Scan for the cell matching the given text and deliver its (x, y) coordinate at center. 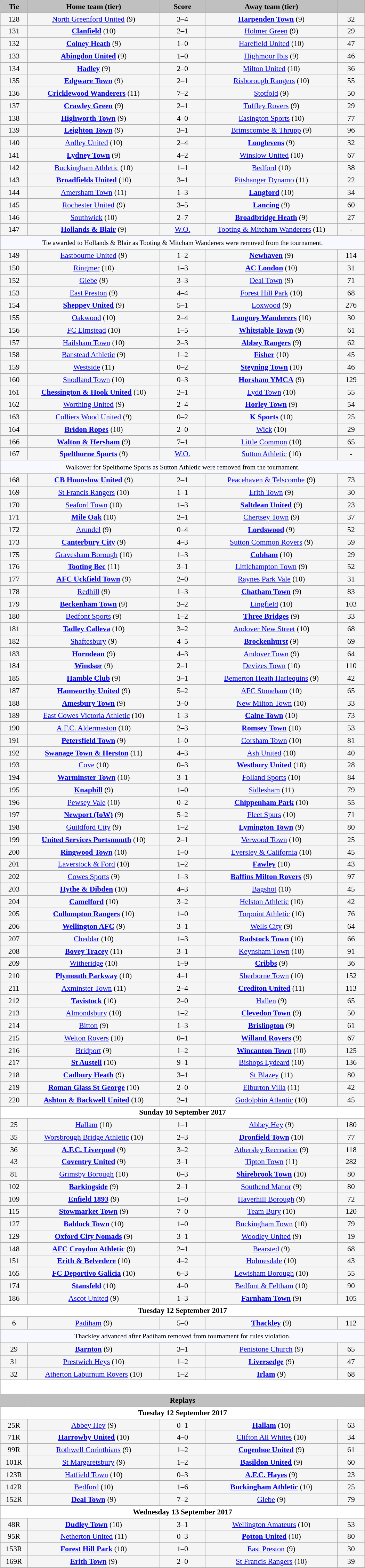
Saltdean United (9) (271, 505)
Clifton All Whites (10) (271, 1438)
212 (14, 1001)
Witheridge (10) (94, 964)
Torpoint Athletic (10) (271, 914)
Tuffley Rovers (9) (271, 106)
48R (14, 1525)
Wincanton Town (10) (271, 1051)
Chippenham Park (10) (271, 802)
Radstock Town (10) (271, 939)
155 (14, 318)
Worthing United (9) (94, 405)
176 (14, 567)
Snodland Town (10) (94, 380)
177 (14, 579)
Amesbury Town (9) (94, 703)
Tie (14, 7)
FC Elmstead (10) (94, 330)
Chessington & Hook United (10) (94, 392)
Chatham Town (9) (271, 592)
Highmoor Ibis (9) (271, 56)
138 (14, 118)
72 (351, 1199)
Loxwood (9) (271, 306)
5–1 (182, 306)
Longlevens (9) (271, 143)
145 (14, 205)
Westbury United (10) (271, 765)
91 (351, 951)
Ringwood Town (10) (94, 852)
9–1 (182, 1063)
167 (14, 454)
134 (14, 69)
1–5 (182, 330)
200 (14, 852)
142 (14, 168)
131 (14, 31)
Hallen (9) (271, 1001)
Bagshot (10) (271, 889)
163 (14, 417)
157 (14, 343)
19 (351, 1236)
1–6 (182, 1487)
192 (14, 753)
Score (182, 7)
Fawley (10) (271, 864)
99R (14, 1450)
Amersham Town (11) (94, 193)
Baffins Milton Rovers (9) (271, 877)
Wellington Amateurs (10) (271, 1525)
FC Deportivo Galicia (10) (94, 1274)
Cheddar (10) (94, 939)
New Milton Town (10) (271, 703)
59 (351, 542)
Sunday 10 September 2017 (182, 1112)
185 (14, 679)
139 (14, 130)
160 (14, 380)
Cogenhoe United (9) (271, 1450)
Bridon Ropes (10) (94, 429)
Bedfont & Feltham (10) (271, 1286)
Team Bury (10) (271, 1212)
127 (14, 1224)
Hollands & Blair (9) (94, 230)
Wednesday 13 September 2017 (182, 1512)
105 (351, 1298)
144 (14, 193)
Ash United (10) (271, 753)
109 (14, 1199)
Stowmarket Town (9) (94, 1212)
Laverstock & Ford (10) (94, 864)
Enfield 1893 (9) (94, 1199)
Romsey Town (10) (271, 728)
AFC Uckfield Town (9) (94, 579)
K Sports (10) (271, 417)
96 (351, 130)
101R (14, 1463)
114 (351, 256)
Petersfield Town (9) (94, 741)
110 (351, 666)
Lydd Town (10) (271, 392)
201 (14, 864)
6 (14, 1323)
112 (351, 1323)
Helston Athletic (10) (271, 902)
183 (14, 654)
169 (14, 493)
Tavistock (10) (94, 1001)
Lymington Town (9) (271, 827)
4–1 (182, 976)
Verwood Town (10) (271, 840)
Cowes Sports (9) (94, 877)
Crediton United (11) (271, 989)
Godolphin Atlantic (10) (271, 1100)
Fisher (10) (271, 355)
195 (14, 790)
Sutton Athletic (10) (271, 454)
Atherton Laburnum Rovers (10) (94, 1374)
208 (14, 951)
St Margaretsbury (9) (94, 1463)
Andover Town (9) (271, 654)
22 (351, 180)
123R (14, 1475)
Rothwell Corinthians (9) (94, 1450)
Warminster Town (10) (94, 778)
Haverhill Borough (9) (271, 1199)
Corsham Town (10) (271, 741)
Almondsbury (10) (94, 1013)
Three Bridges (9) (271, 617)
118 (351, 1150)
Lancing (9) (271, 205)
East Cowes Victoria Athletic (10) (94, 716)
Dudley Town (10) (94, 1525)
Calne Town (10) (271, 716)
Prestwich Heys (10) (94, 1362)
Harefield United (10) (271, 44)
Andover New Street (10) (271, 629)
189 (14, 716)
Fleet Spurs (10) (271, 815)
211 (14, 989)
Stotfold (9) (271, 94)
Baldock Town (10) (94, 1224)
Littlehampton Town (9) (271, 567)
Guildford City (9) (94, 827)
Willand Rovers (9) (271, 1038)
Little Common (10) (271, 442)
Cricklewood Wanderers (11) (94, 94)
Home team (tier) (94, 7)
Barnton (9) (94, 1349)
Roman Glass St George (10) (94, 1088)
168 (14, 480)
146 (14, 217)
84 (351, 778)
Holmer Green (9) (271, 31)
203 (14, 889)
202 (14, 877)
Winslow United (10) (271, 156)
Tadley Calleva (10) (94, 629)
Brislington (9) (271, 1026)
Ringmer (10) (94, 268)
25R (14, 1425)
6–3 (182, 1274)
76 (351, 914)
Edgware Town (9) (94, 81)
215 (14, 1038)
Worsbrough Bridge Athletic (10) (94, 1137)
120 (351, 1212)
27 (351, 217)
Shirebrook Town (10) (271, 1174)
Hatfield Town (10) (94, 1475)
Spelthorne Sports (9) (94, 454)
Netherton United (11) (94, 1537)
Tooting Bec (11) (94, 567)
Thackley advanced after Padiham removed from tournament for rules violation. (182, 1336)
173 (14, 542)
137 (14, 106)
Devizes Town (10) (271, 666)
Holmesdale (10) (271, 1261)
Cobham (10) (271, 555)
Ascot United (9) (94, 1298)
149 (14, 256)
213 (14, 1013)
Banstead Athletic (9) (94, 355)
AFC Stoneham (10) (271, 691)
71R (14, 1438)
Bishops Lydeard (10) (271, 1063)
Stansfeld (10) (94, 1286)
35 (14, 1137)
Southend Manor (9) (271, 1187)
Wells City (9) (271, 927)
7–0 (182, 1212)
282 (351, 1162)
5–0 (182, 1323)
90 (351, 1286)
194 (14, 778)
219 (14, 1088)
Dronfield Town (10) (271, 1137)
39 (351, 1562)
141 (14, 156)
Oakwood (10) (94, 318)
Windsor (9) (94, 666)
150 (14, 268)
Shaftesbury (9) (94, 641)
169R (14, 1562)
Axminster Town (11) (94, 989)
4–5 (182, 641)
3–0 (182, 703)
148 (14, 1249)
Tie awarded to Hollands & Blair as Tooting & Mitcham Wanderers were removed from the tournament. (182, 243)
207 (14, 939)
1–9 (182, 964)
Southwick (10) (94, 217)
164 (14, 429)
Sherborne Town (10) (271, 976)
204 (14, 902)
Potton United (10) (271, 1537)
Broadfields United (10) (94, 180)
Brockenhurst (9) (271, 641)
276 (351, 306)
186 (14, 1298)
165 (14, 1274)
Arundel (9) (94, 530)
Swanage Town & Herston (11) (94, 753)
188 (14, 703)
Langney Wanderers (10) (271, 318)
Raynes Park Vale (10) (271, 579)
147 (14, 230)
Canterbury City (9) (94, 542)
Leighton Town (9) (94, 130)
187 (14, 691)
153 (14, 293)
156 (14, 330)
206 (14, 927)
AFC Croydon Athletic (9) (94, 1249)
Redhill (9) (94, 592)
Rochester United (9) (94, 205)
Steyning Town (10) (271, 367)
Erith & Belvedere (10) (94, 1261)
Lydney Town (9) (94, 156)
Newport (IoW) (9) (94, 815)
Keynsham Town (10) (271, 951)
CB Hounslow United (9) (94, 480)
197 (14, 815)
Broadbridge Heath (9) (271, 217)
Clevedon Town (9) (271, 1013)
Bedfont Sports (9) (94, 617)
103 (351, 604)
Horley Town (9) (271, 405)
Cove (10) (94, 765)
140 (14, 143)
A.F.C. Aldermaston (10) (94, 728)
Ardley United (10) (94, 143)
Thackley (9) (271, 1323)
193 (14, 765)
40 (351, 753)
Easington Sports (10) (271, 118)
Ashton & Backwell United (10) (94, 1100)
38 (351, 168)
Coventry United (9) (94, 1162)
214 (14, 1026)
178 (14, 592)
172 (14, 530)
191 (14, 741)
Padiham (9) (94, 1323)
181 (14, 629)
Oxford City Nomads (9) (94, 1236)
210 (14, 976)
Colney Heath (9) (94, 44)
63 (351, 1425)
4–4 (182, 293)
Langford (10) (271, 193)
Sutton Common Rovers (9) (271, 542)
Athersley Recreation (9) (271, 1150)
Abingdon United (9) (94, 56)
184 (14, 666)
Whitstable Town (9) (271, 330)
220 (14, 1100)
Westside (11) (94, 367)
Peacehaven & Telscombe (9) (271, 480)
Lingfield (10) (271, 604)
Wick (10) (271, 429)
Milton United (10) (271, 69)
Cribbs (9) (271, 964)
Tipton Town (11) (271, 1162)
83 (351, 592)
209 (14, 964)
Elburton Villa (11) (271, 1088)
3–3 (182, 280)
175 (14, 555)
Hamworthy United (9) (94, 691)
Lordswood (9) (271, 530)
Horndean (9) (94, 654)
Bovey Tracey (11) (94, 951)
174 (14, 1286)
182 (14, 641)
Walkover for Spelthorne Sports as Sutton Athletic were removed from the tournament. (182, 467)
196 (14, 802)
St Blazey (11) (271, 1075)
Hamble Club (9) (94, 679)
Away team (tier) (271, 7)
Walton & Hersham (9) (94, 442)
Liversedge (9) (271, 1362)
Mile Oak (10) (94, 517)
North Greenford United (9) (94, 19)
Sheppey United (9) (94, 306)
190 (14, 728)
Lewisham Borough (10) (271, 1274)
Beckenham Town (9) (94, 604)
115 (14, 1212)
Newhaven (9) (271, 256)
151 (14, 1261)
Folland Sports (10) (271, 778)
113 (351, 989)
Abbey Rangers (9) (271, 343)
37 (351, 517)
Woodley United (9) (271, 1236)
216 (14, 1051)
Farnham Town (9) (271, 1298)
199 (14, 840)
Bemerton Heath Harlequins (9) (271, 679)
7–1 (182, 442)
198 (14, 827)
102 (14, 1187)
171 (14, 517)
Harpenden Town (9) (271, 19)
United Services Portsmouth (10) (94, 840)
162 (14, 405)
152R (14, 1499)
Knaphill (9) (94, 790)
66 (351, 939)
Eversley & California (10) (271, 852)
Cullompton Rangers (10) (94, 914)
Highworth Town (9) (94, 118)
Hailsham Town (10) (94, 343)
Grimsby Borough (10) (94, 1174)
Bridport (9) (94, 1051)
Penistone Church (9) (271, 1349)
Tooting & Mitcham Wanderers (11) (271, 230)
132 (14, 44)
Hythe & Dibden (10) (94, 889)
69 (351, 641)
154 (14, 306)
166 (14, 442)
Basildon United (9) (271, 1463)
142R (14, 1487)
St Austell (10) (94, 1063)
153R (14, 1549)
217 (14, 1063)
218 (14, 1075)
3–4 (182, 19)
Bitton (9) (94, 1026)
Sidlesham (11) (271, 790)
95R (14, 1537)
A.F.C. Liverpool (9) (94, 1150)
Cadbury Heath (9) (94, 1075)
Clanfield (10) (94, 31)
Camelford (10) (94, 902)
Crawley Green (9) (94, 106)
Irlam (9) (271, 1374)
205 (14, 914)
62 (351, 343)
128 (14, 19)
159 (14, 367)
161 (14, 392)
3–5 (182, 205)
135 (14, 81)
2–7 (182, 217)
170 (14, 505)
Chertsey Town (9) (271, 517)
Bearsted (9) (271, 1249)
AC London (10) (271, 268)
54 (351, 405)
Plymouth Parkway (10) (94, 976)
Colliers Wood United (9) (94, 417)
133 (14, 56)
Barkingside (9) (94, 1187)
179 (14, 604)
Replays (182, 1400)
Hadley (9) (94, 69)
158 (14, 355)
Brimscombe & Thrupp (9) (271, 130)
Horsham YMCA (9) (271, 380)
125 (351, 1051)
Buckingham Town (10) (271, 1224)
143 (14, 180)
A.F.C. Hayes (9) (271, 1475)
Pewsey Vale (10) (94, 802)
Risborough Rangers (10) (271, 81)
97 (351, 877)
28 (351, 765)
0–4 (182, 530)
Gravesham Borough (10) (94, 555)
Welton Rovers (10) (94, 1038)
Wellington AFC (9) (94, 927)
Harrowby United (10) (94, 1438)
Pitshanger Dynamo (11) (271, 180)
Eastbourne United (9) (94, 256)
Seaford Town (10) (94, 505)
